Return [x, y] of the center of cell containing provided text 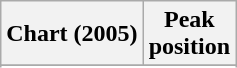
Peak position [189, 34]
Chart (2005) [72, 34]
